For the text-containing cell, return its midpoint in [x, y] coordinate format. 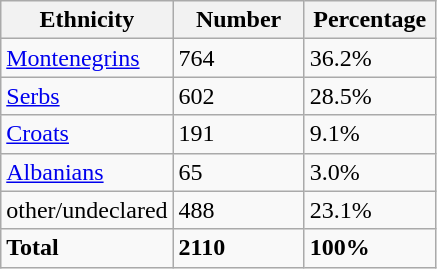
764 [238, 58]
28.5% [370, 96]
Albanians [87, 172]
Percentage [370, 20]
23.1% [370, 210]
Montenegrins [87, 58]
Total [87, 248]
36.2% [370, 58]
488 [238, 210]
602 [238, 96]
65 [238, 172]
3.0% [370, 172]
2110 [238, 248]
Serbs [87, 96]
191 [238, 134]
Ethnicity [87, 20]
100% [370, 248]
Number [238, 20]
other/undeclared [87, 210]
9.1% [370, 134]
Croats [87, 134]
